Find where the given text appears and provide that cell's center as (x, y) coordinate. 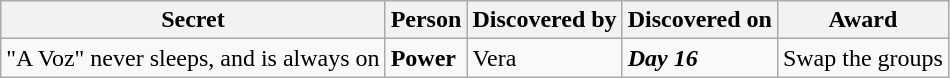
Discovered by (544, 20)
"A Voz" never sleeps, and is always on (193, 58)
Person (426, 20)
Secret (193, 20)
Power (426, 58)
Day 16 (700, 58)
Vera (544, 58)
Swap the groups (862, 58)
Award (862, 20)
Discovered on (700, 20)
